Output the (x, y) coordinate of the center of the cell containing the given text.  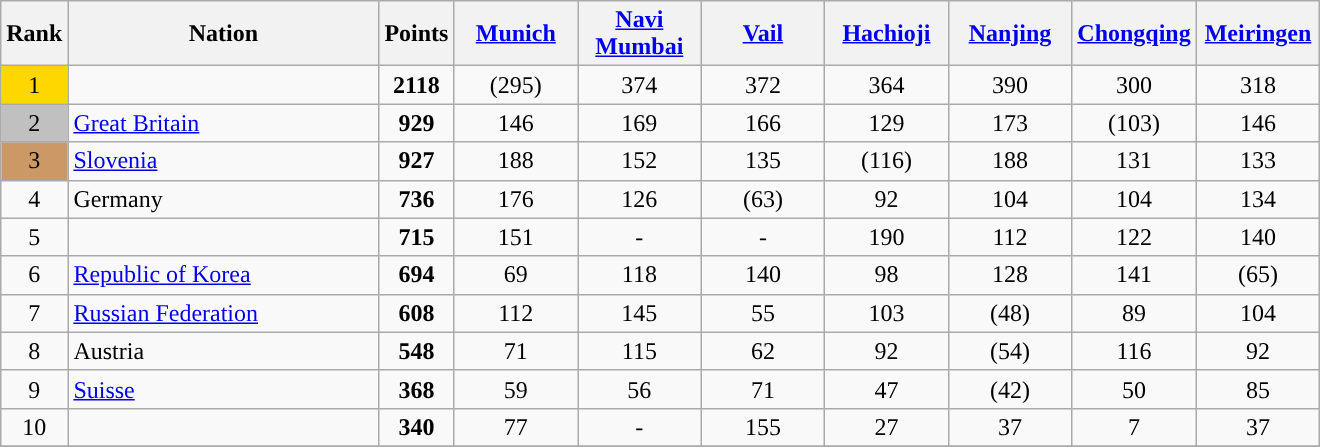
548 (416, 351)
134 (1258, 199)
340 (416, 427)
364 (887, 85)
Austria (224, 351)
2118 (416, 85)
Chongqing (1134, 34)
Munich (516, 34)
47 (887, 389)
169 (640, 123)
152 (640, 161)
318 (1258, 85)
135 (763, 161)
190 (887, 237)
141 (1134, 275)
Germany (224, 199)
55 (763, 313)
173 (1010, 123)
368 (416, 389)
145 (640, 313)
5 (34, 237)
715 (416, 237)
133 (1258, 161)
166 (763, 123)
6 (34, 275)
Russian Federation (224, 313)
56 (640, 389)
Republic of Korea (224, 275)
374 (640, 85)
300 (1134, 85)
62 (763, 351)
98 (887, 275)
129 (887, 123)
Meiringen (1258, 34)
Points (416, 34)
89 (1134, 313)
118 (640, 275)
1 (34, 85)
131 (1134, 161)
Hachioji (887, 34)
85 (1258, 389)
128 (1010, 275)
10 (34, 427)
(65) (1258, 275)
Suisse (224, 389)
151 (516, 237)
(295) (516, 85)
Nanjing (1010, 34)
736 (416, 199)
927 (416, 161)
4 (34, 199)
Great Britain (224, 123)
116 (1134, 351)
126 (640, 199)
9 (34, 389)
27 (887, 427)
Navi Mumbai (640, 34)
Slovenia (224, 161)
69 (516, 275)
929 (416, 123)
(103) (1134, 123)
115 (640, 351)
(42) (1010, 389)
176 (516, 199)
Nation (224, 34)
(63) (763, 199)
77 (516, 427)
3 (34, 161)
390 (1010, 85)
155 (763, 427)
8 (34, 351)
(54) (1010, 351)
Rank (34, 34)
608 (416, 313)
50 (1134, 389)
(116) (887, 161)
122 (1134, 237)
(48) (1010, 313)
103 (887, 313)
59 (516, 389)
Vail (763, 34)
2 (34, 123)
372 (763, 85)
694 (416, 275)
